Output the [X, Y] coordinate of the center of the cell containing the given text.  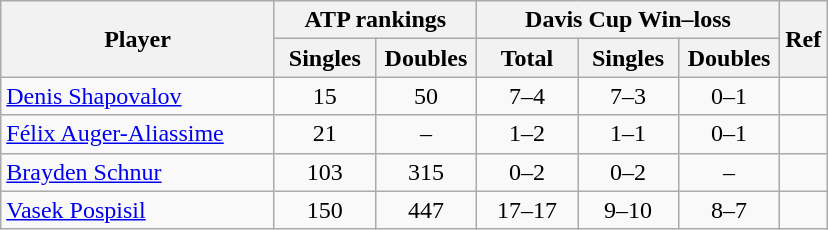
1–1 [628, 134]
Vasek Pospisil [138, 210]
50 [426, 96]
315 [426, 172]
Félix Auger-Aliassime [138, 134]
15 [324, 96]
447 [426, 210]
7–3 [628, 96]
Ref [804, 39]
7–4 [526, 96]
Davis Cup Win–loss [628, 20]
103 [324, 172]
Player [138, 39]
Denis Shapovalov [138, 96]
9–10 [628, 210]
ATP rankings [375, 20]
21 [324, 134]
150 [324, 210]
Total [526, 58]
17–17 [526, 210]
Brayden Schnur [138, 172]
8–7 [730, 210]
1–2 [526, 134]
